Return (x, y) of the center of cell containing provided text 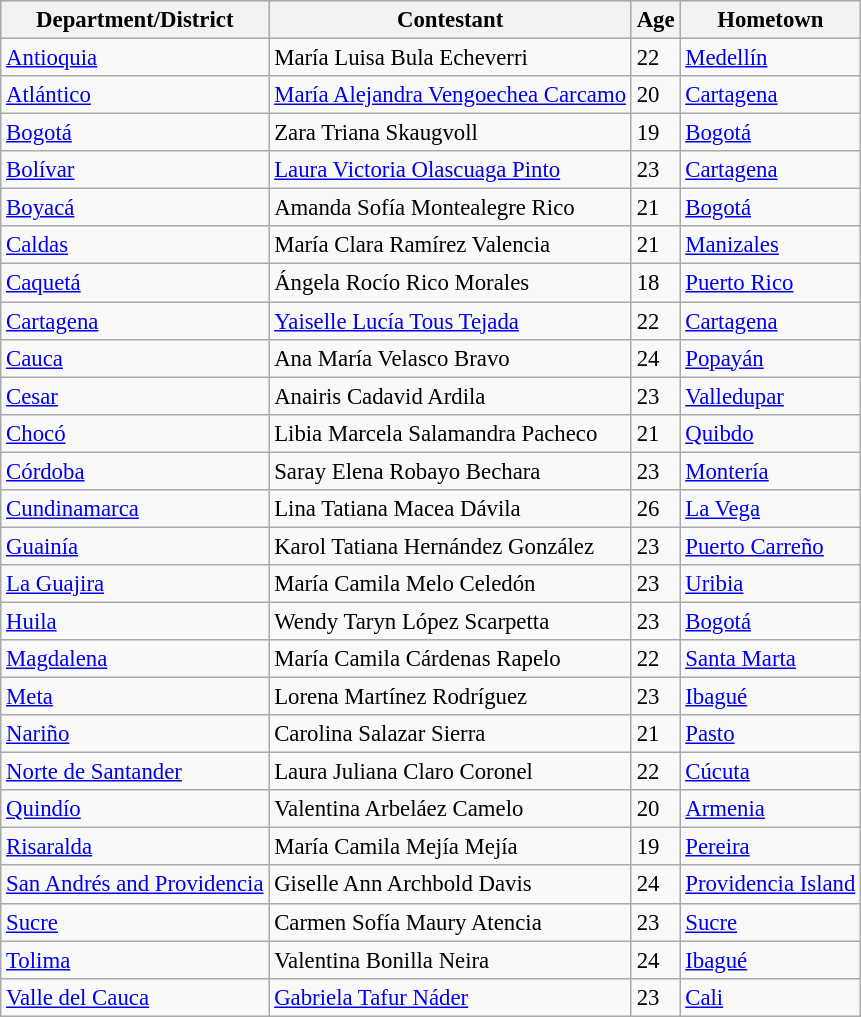
Karol Tatiana Hernández González (450, 546)
Atlántico (135, 95)
Valentina Bonilla Neira (450, 960)
La Guajira (135, 584)
Caldas (135, 245)
Tolima (135, 960)
Chocó (135, 433)
Manizales (770, 245)
Boyacá (135, 208)
María Clara Ramírez Valencia (450, 245)
Age (656, 20)
Santa Marta (770, 659)
Lorena Martínez Rodríguez (450, 697)
Cúcuta (770, 772)
Puerto Rico (770, 283)
Carolina Salazar Sierra (450, 734)
María Camila Melo Celedón (450, 584)
Quibdo (770, 433)
Saray Elena Robayo Bechara (450, 471)
Contestant (450, 20)
26 (656, 509)
Nariño (135, 734)
Department/District (135, 20)
Magdalena (135, 659)
Norte de Santander (135, 772)
María Luisa Bula Echeverri (450, 58)
Yaiselle Lucía Tous Tejada (450, 321)
Ana María Velasco Bravo (450, 358)
Cesar (135, 396)
Lina Tatiana Macea Dávila (450, 509)
Caquetá (135, 283)
Amanda Sofía Montealegre Rico (450, 208)
Laura Victoria Olascuaga Pinto (450, 170)
Cundinamarca (135, 509)
Pasto (770, 734)
Ángela Rocío Rico Morales (450, 283)
Guainía (135, 546)
Medellín (770, 58)
18 (656, 283)
La Vega (770, 509)
Valentina Arbeláez Camelo (450, 809)
Libia Marcela Salamandra Pacheco (450, 433)
Meta (135, 697)
Córdoba (135, 471)
María Alejandra Vengoechea Carcamo (450, 95)
Popayán (770, 358)
Antioquia (135, 58)
Armenia (770, 809)
Bolívar (135, 170)
Quindío (135, 809)
San Andrés and Providencia (135, 885)
Valledupar (770, 396)
Cauca (135, 358)
Giselle Ann Archbold Davis (450, 885)
Hometown (770, 20)
Gabriela Tafur Náder (450, 997)
Huila (135, 621)
Zara Triana Skaugvoll (450, 133)
Uribia (770, 584)
Risaralda (135, 847)
Pereira (770, 847)
Providencia Island (770, 885)
María Camila Mejía Mejía (450, 847)
Valle del Cauca (135, 997)
Cali (770, 997)
Wendy Taryn López Scarpetta (450, 621)
Anairis Cadavid Ardila (450, 396)
Montería (770, 471)
María Camila Cárdenas Rapelo (450, 659)
Puerto Carreño (770, 546)
Carmen Sofía Maury Atencia (450, 922)
Laura Juliana Claro Coronel (450, 772)
